Find where the given text appears and provide that cell's center as [x, y] coordinate. 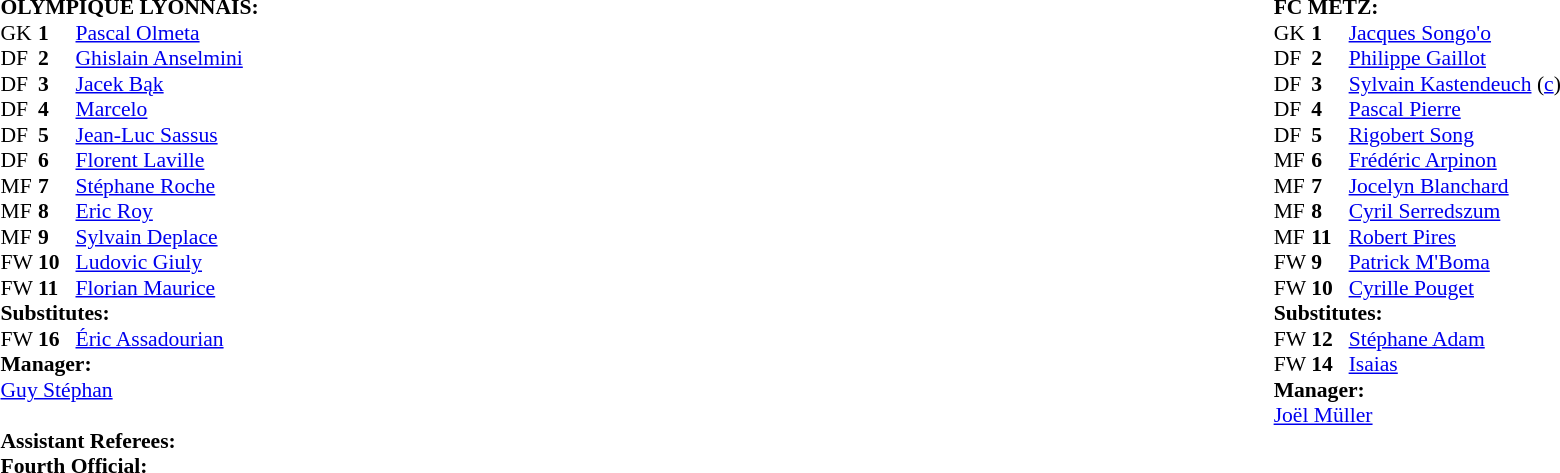
Florent Laville [168, 161]
Marcelo [168, 109]
16 [57, 339]
Jacek Bąk [168, 84]
Ghislain Anselmini [168, 59]
Sylvain Deplace [168, 237]
Éric Assadourian [168, 339]
Eric Roy [168, 211]
Pascal Olmeta [168, 33]
Florian Maurice [168, 288]
Jean-Luc Sassus [168, 135]
12 [1330, 339]
Substitutes: [129, 313]
Stéphane Roche [168, 186]
Ludovic Giuly [168, 263]
Manager: [129, 365]
14 [1330, 365]
